Find where the given text appears and provide that cell's center as [X, Y] coordinate. 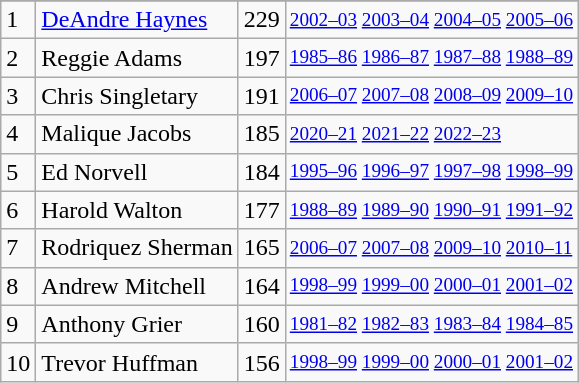
2 [18, 58]
229 [262, 20]
10 [18, 362]
6 [18, 210]
Trevor Huffman [137, 362]
191 [262, 96]
164 [262, 286]
165 [262, 248]
Reggie Adams [137, 58]
1988–89 1989–90 1990–91 1991–92 [431, 210]
Andrew Mitchell [137, 286]
Harold Walton [137, 210]
2002–03 2003–04 2004–05 2005–06 [431, 20]
197 [262, 58]
8 [18, 286]
184 [262, 172]
2006–07 2007–08 2009–10 2010–11 [431, 248]
1981–82 1982–83 1983–84 1984–85 [431, 324]
Chris Singletary [137, 96]
2006–07 2007–08 2008–09 2009–10 [431, 96]
4 [18, 134]
9 [18, 324]
Rodriquez Sherman [137, 248]
DeAndre Haynes [137, 20]
7 [18, 248]
1985–86 1986–87 1987–88 1988–89 [431, 58]
1 [18, 20]
2020–21 2021–22 2022–23 [431, 134]
Ed Norvell [137, 172]
3 [18, 96]
177 [262, 210]
156 [262, 362]
Anthony Grier [137, 324]
160 [262, 324]
1995–96 1996–97 1997–98 1998–99 [431, 172]
5 [18, 172]
185 [262, 134]
Malique Jacobs [137, 134]
